Detect which cell encompasses the target text, then output its (x, y) center coordinate. 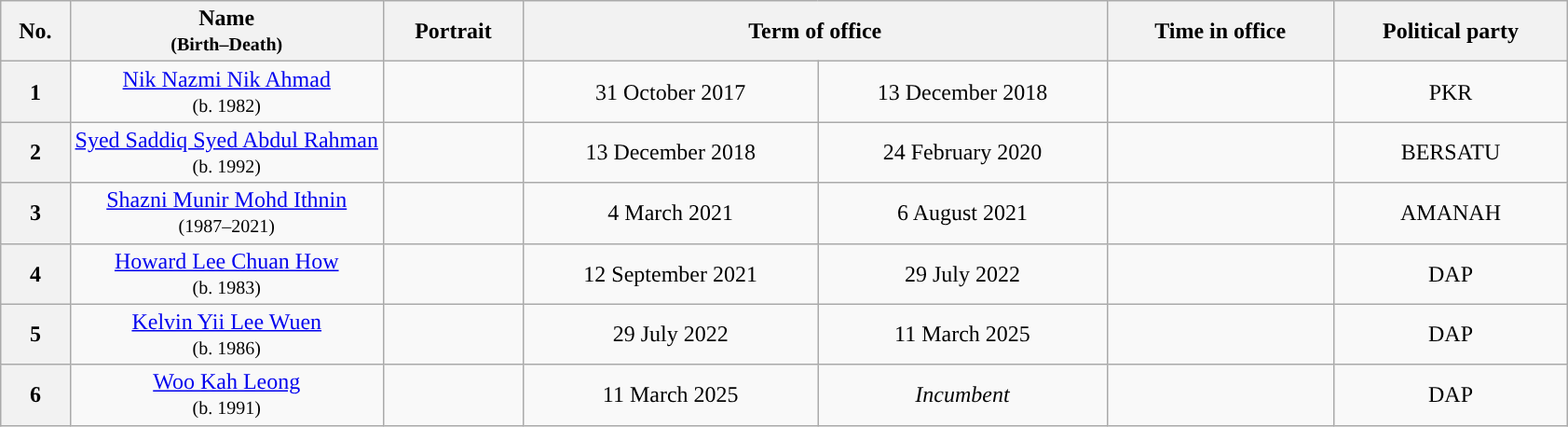
Time in office (1220, 32)
12 September 2021 (671, 274)
6 August 2021 (962, 213)
24 February 2020 (962, 153)
Name(Birth–Death) (226, 32)
6 (35, 395)
Term of office (814, 32)
Nik Nazmi Nik Ahmad(b. 1982) (226, 91)
4 (35, 274)
1 (35, 91)
5 (35, 334)
BERSATU (1450, 153)
3 (35, 213)
Kelvin Yii Lee Wuen(b. 1986) (226, 334)
2 (35, 153)
Woo Kah Leong(b. 1991) (226, 395)
Howard Lee Chuan How(b. 1983) (226, 274)
Syed Saddiq Syed Abdul Rahman(b. 1992) (226, 153)
31 October 2017 (671, 91)
AMANAH (1450, 213)
Portrait (453, 32)
Shazni Munir Mohd Ithnin(1987–2021) (226, 213)
4 March 2021 (671, 213)
Political party (1450, 32)
No. (35, 32)
PKR (1450, 91)
Incumbent (962, 395)
